Locate the cell with the specified text and output its (x, y) center coordinate. 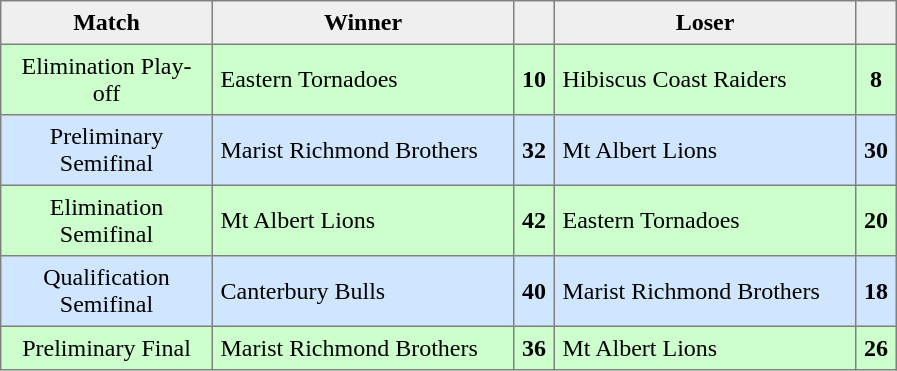
32 (534, 150)
42 (534, 220)
Elimination Semifinal (107, 220)
8 (876, 79)
10 (534, 79)
Match (107, 23)
30 (876, 150)
Loser (705, 23)
Elimination Play-off (107, 79)
Preliminary Final (107, 348)
Preliminary Semifinal (107, 150)
18 (876, 291)
40 (534, 291)
36 (534, 348)
Hibiscus Coast Raiders (705, 79)
Qualification Semifinal (107, 291)
Canterbury Bulls (363, 291)
26 (876, 348)
Winner (363, 23)
20 (876, 220)
